Return the (X, Y) coordinate for the center point of the cell that contains the specified text.  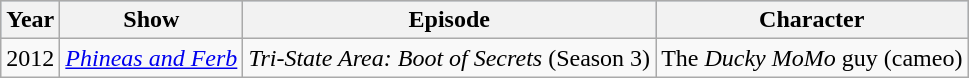
Year (30, 20)
Phineas and Ferb (152, 58)
Tri-State Area: Boot of Secrets (Season 3) (450, 58)
Show (152, 20)
Episode (450, 20)
Character (812, 20)
2012 (30, 58)
The Ducky MoMo guy (cameo) (812, 58)
